Search for the cell housing the specified text and yield its [x, y] center coordinate. 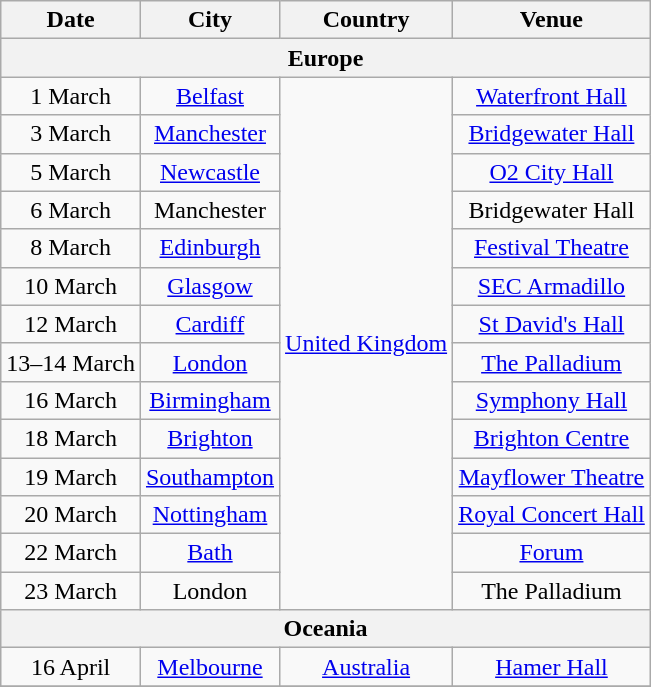
19 March [71, 477]
Southampton [210, 477]
18 March [71, 438]
Brighton [210, 438]
Newcastle [210, 172]
Edinburgh [210, 248]
12 March [71, 324]
Belfast [210, 96]
Date [71, 20]
City [210, 20]
Symphony Hall [552, 400]
Royal Concert Hall [552, 515]
Europe [326, 58]
20 March [71, 515]
Hamer Hall [552, 667]
3 March [71, 134]
Country [366, 20]
16 April [71, 667]
23 March [71, 591]
10 March [71, 286]
1 March [71, 96]
SEC Armadillo [552, 286]
Cardiff [210, 324]
Festival Theatre [552, 248]
Waterfront Hall [552, 96]
O2 City Hall [552, 172]
16 March [71, 400]
Australia [366, 667]
Nottingham [210, 515]
22 March [71, 553]
6 March [71, 210]
Mayflower Theatre [552, 477]
St David's Hall [552, 324]
Melbourne [210, 667]
Birmingham [210, 400]
Bath [210, 553]
Brighton Centre [552, 438]
Oceania [326, 629]
Glasgow [210, 286]
5 March [71, 172]
United Kingdom [366, 344]
Forum [552, 553]
13–14 March [71, 362]
8 March [71, 248]
Venue [552, 20]
